Return the (X, Y) coordinate for the center point of the cell that contains the specified text.  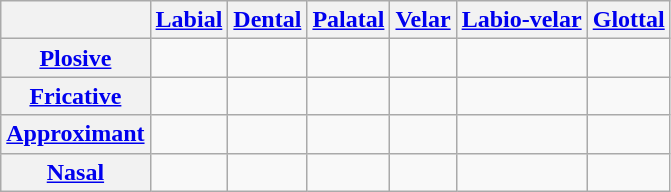
Palatal (348, 20)
Labial (189, 20)
Velar (423, 20)
Fricative (76, 96)
Approximant (76, 134)
Labio-velar (522, 20)
Glottal (628, 20)
Dental (268, 20)
Nasal (76, 172)
Plosive (76, 58)
